Capture the cell that displays the provided text and extract its (x, y) central coordinate. 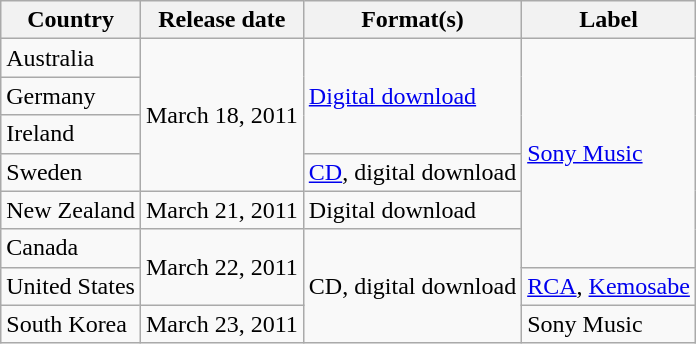
Germany (71, 96)
Australia (71, 58)
Label (609, 20)
March 23, 2011 (222, 324)
March 21, 2011 (222, 210)
Format(s) (412, 20)
RCA, Kemosabe (609, 286)
Sweden (71, 172)
United States (71, 286)
Canada (71, 248)
Ireland (71, 134)
Release date (222, 20)
South Korea (71, 324)
Country (71, 20)
New Zealand (71, 210)
March 22, 2011 (222, 267)
March 18, 2011 (222, 115)
